Output the (x, y) coordinate of the center of the cell containing the given text.  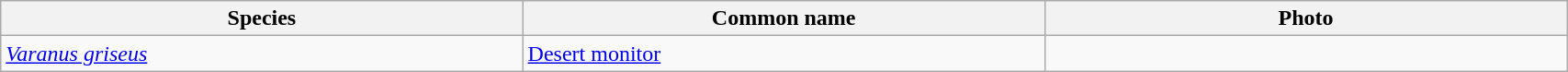
Varanus griseus (262, 54)
Common name (784, 18)
Species (262, 18)
Desert monitor (784, 54)
Photo (1305, 18)
